Output the (x, y) coordinate of the center of the cell containing the given text.  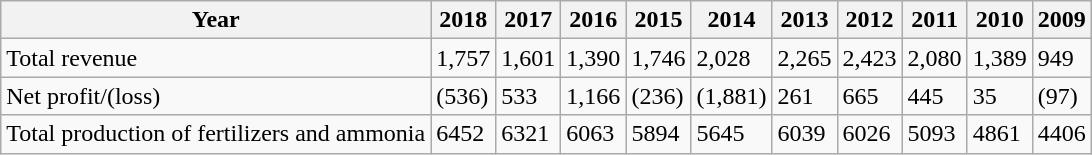
533 (528, 96)
(97) (1062, 96)
5894 (658, 134)
261 (804, 96)
2011 (934, 20)
1,166 (594, 96)
2,080 (934, 58)
1,757 (464, 58)
6063 (594, 134)
(1,881) (732, 96)
2,265 (804, 58)
Net profit/(loss) (216, 96)
Year (216, 20)
6026 (870, 134)
949 (1062, 58)
665 (870, 96)
4406 (1062, 134)
4861 (1000, 134)
Total revenue (216, 58)
Total production of fertilizers and ammonia (216, 134)
2017 (528, 20)
2009 (1062, 20)
2015 (658, 20)
1,601 (528, 58)
2012 (870, 20)
1,746 (658, 58)
2010 (1000, 20)
35 (1000, 96)
2,423 (870, 58)
2016 (594, 20)
2,028 (732, 58)
445 (934, 96)
2018 (464, 20)
(536) (464, 96)
2014 (732, 20)
5645 (732, 134)
6452 (464, 134)
6321 (528, 134)
(236) (658, 96)
6039 (804, 134)
1,389 (1000, 58)
2013 (804, 20)
5093 (934, 134)
1,390 (594, 58)
